Output the [X, Y] coordinate of the center of the cell containing the given text.  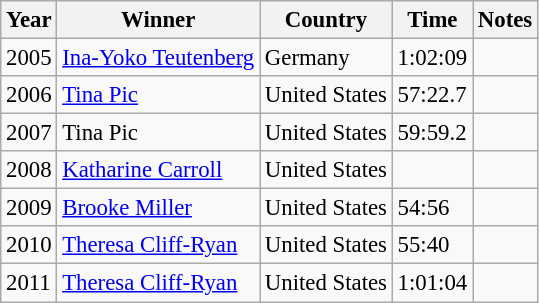
Year [29, 20]
1:02:09 [432, 58]
Brooke Miller [158, 208]
Time [432, 20]
Notes [504, 20]
55:40 [432, 245]
2006 [29, 95]
Katharine Carroll [158, 170]
Ina-Yoko Teutenberg [158, 58]
2007 [29, 133]
2010 [29, 245]
Country [326, 20]
2008 [29, 170]
1:01:04 [432, 283]
54:56 [432, 208]
2009 [29, 208]
Germany [326, 58]
2011 [29, 283]
59:59.2 [432, 133]
Winner [158, 20]
57:22.7 [432, 95]
2005 [29, 58]
